Determine the [x, y] coordinate at the center of the cell enclosing the given text.  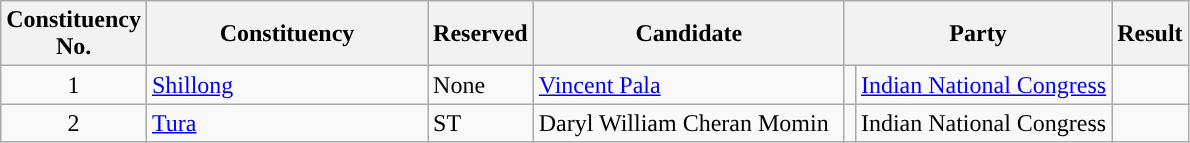
Daryl William Cheran Momin [688, 123]
Candidate [688, 34]
Tura [286, 123]
2 [74, 123]
1 [74, 85]
Constituency [286, 34]
Constituency No. [74, 34]
Vincent Pala [688, 85]
Shillong [286, 85]
Party [978, 34]
Result [1150, 34]
Reserved [481, 34]
ST [481, 123]
None [481, 85]
